Output the (x, y) coordinate of the center of the cell containing the given text.  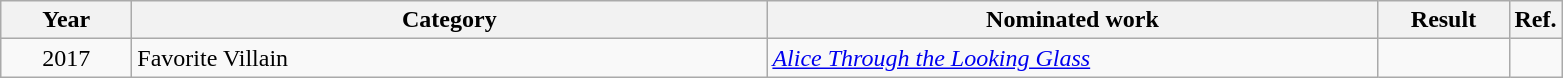
Favorite Villain (450, 58)
Ref. (1536, 20)
Nominated work (1072, 20)
Category (450, 20)
Alice Through the Looking Glass (1072, 58)
2017 (66, 58)
Year (66, 20)
Result (1444, 20)
